Provide the (X, Y) coordinate of the cell's center where the given text is located.  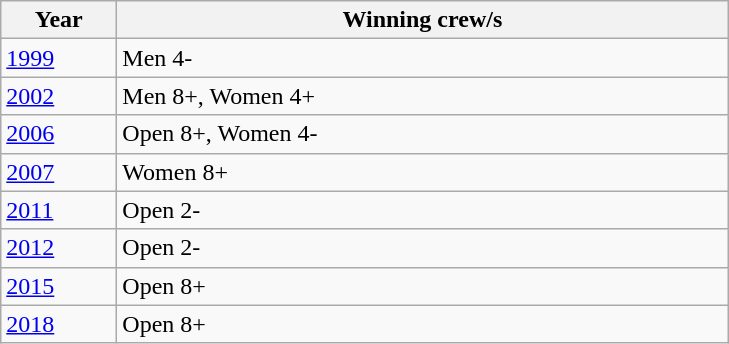
2012 (59, 248)
2018 (59, 324)
1999 (59, 58)
2007 (59, 172)
Women 8+ (422, 172)
2002 (59, 96)
Men 8+, Women 4+ (422, 96)
2011 (59, 210)
Winning crew/s (422, 20)
2006 (59, 134)
Year (59, 20)
Open 8+, Women 4- (422, 134)
2015 (59, 286)
Men 4- (422, 58)
